Pinpoint the cell where the given text exists, returning its (x, y) midpoint coordinate. 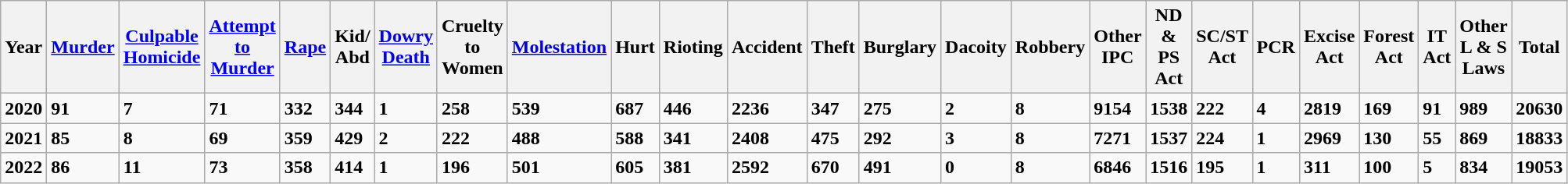
196 (472, 168)
Burglary (900, 47)
475 (833, 138)
195 (1223, 168)
Attempt to Murder (242, 47)
2236 (767, 108)
2021 (23, 138)
Hurt (635, 47)
341 (693, 138)
7 (162, 108)
605 (635, 168)
989 (1484, 108)
9154 (1118, 108)
670 (833, 168)
Cruelty to Women (472, 47)
491 (900, 168)
Year (23, 47)
73 (242, 168)
501 (559, 168)
834 (1484, 168)
Other L & S Laws (1484, 47)
11 (162, 168)
2408 (767, 138)
Murder (83, 47)
2819 (1329, 108)
0 (976, 168)
292 (900, 138)
100 (1389, 168)
687 (635, 108)
488 (559, 138)
359 (305, 138)
3 (976, 138)
19053 (1540, 168)
Total (1540, 47)
5 (1437, 168)
6846 (1118, 168)
539 (559, 108)
85 (83, 138)
Other IPC (1118, 47)
588 (635, 138)
Rioting (693, 47)
Kid/ Abd (353, 47)
1516 (1169, 168)
332 (305, 108)
PCR (1276, 47)
2592 (767, 168)
IT Act (1437, 47)
1537 (1169, 138)
86 (83, 168)
69 (242, 138)
1538 (1169, 108)
4 (1276, 108)
Robbery (1050, 47)
275 (900, 108)
429 (353, 138)
344 (353, 108)
20630 (1540, 108)
446 (693, 108)
7271 (1118, 138)
869 (1484, 138)
Theft (833, 47)
358 (305, 168)
414 (353, 168)
18833 (1540, 138)
Rape (305, 47)
Forest Act (1389, 47)
258 (472, 108)
2022 (23, 168)
347 (833, 108)
71 (242, 108)
2020 (23, 108)
381 (693, 168)
ND & PS Act (1169, 47)
224 (1223, 138)
SC/ST Act (1223, 47)
Dacoity (976, 47)
Culpable Homicide (162, 47)
2969 (1329, 138)
311 (1329, 168)
Molestation (559, 47)
Dowry Death (406, 47)
Accident (767, 47)
55 (1437, 138)
130 (1389, 138)
Excise Act (1329, 47)
169 (1389, 108)
